Scan for the cell matching the given text and deliver its (X, Y) coordinate at center. 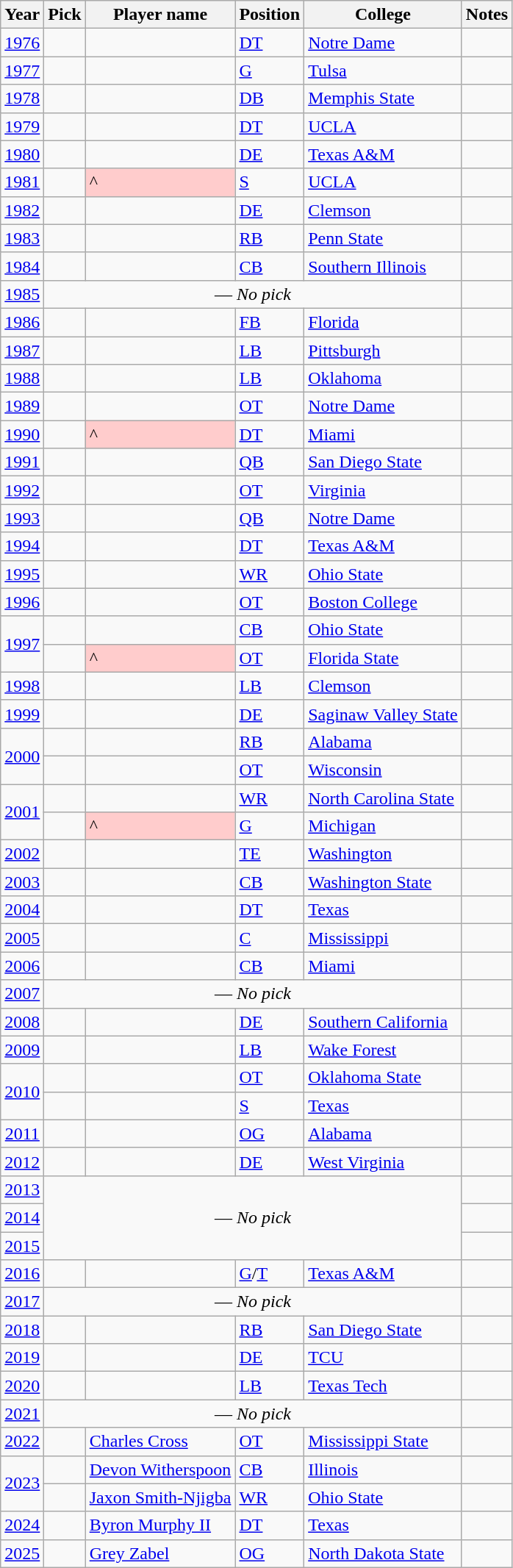
1991 (22, 462)
2018 (22, 1330)
C (270, 938)
Byron Murphy II (160, 1525)
1993 (22, 518)
2022 (22, 1442)
2021 (22, 1414)
Oklahoma (384, 379)
1984 (22, 266)
1998 (22, 686)
1988 (22, 379)
2016 (22, 1274)
2014 (22, 1217)
1982 (22, 210)
2002 (22, 854)
1976 (22, 43)
Southern Illinois (384, 266)
Position (270, 15)
2020 (22, 1386)
North Dakota State (384, 1553)
2010 (22, 1092)
Florida (384, 322)
2008 (22, 1022)
2025 (22, 1553)
1992 (22, 490)
Penn State (384, 238)
Tulsa (384, 71)
Memphis State (384, 99)
2024 (22, 1525)
1983 (22, 238)
Florida State (384, 658)
2015 (22, 1246)
Year (22, 15)
1979 (22, 126)
1985 (22, 294)
1997 (22, 644)
Notes (487, 15)
DB (270, 99)
1980 (22, 154)
1978 (22, 99)
Mississippi State (384, 1442)
2005 (22, 938)
2000 (22, 756)
Player name (160, 15)
Texas Tech (384, 1386)
Michigan (384, 826)
Mississippi (384, 938)
1977 (22, 71)
2012 (22, 1161)
Southern California (384, 1022)
1987 (22, 351)
Wisconsin (384, 770)
Illinois (384, 1469)
North Carolina State (384, 798)
Washington State (384, 882)
1989 (22, 407)
Devon Witherspoon (160, 1469)
Saginaw Valley State (384, 714)
Jaxon Smith-Njigba (160, 1497)
Pittsburgh (384, 351)
2009 (22, 1050)
Virginia (384, 490)
G/T (270, 1274)
1999 (22, 714)
Boston College (384, 602)
2004 (22, 910)
2019 (22, 1358)
2017 (22, 1302)
TCU (384, 1358)
Wake Forest (384, 1050)
1986 (22, 322)
1994 (22, 546)
1996 (22, 602)
Pick (65, 15)
2001 (22, 812)
1990 (22, 434)
Grey Zabel (160, 1553)
2003 (22, 882)
College (384, 15)
2013 (22, 1189)
2011 (22, 1134)
2007 (22, 994)
TE (270, 854)
West Virginia (384, 1161)
1981 (22, 182)
1995 (22, 574)
Washington (384, 854)
2006 (22, 966)
2023 (22, 1483)
Charles Cross (160, 1442)
Oklahoma State (384, 1078)
FB (270, 322)
